Capture the cell that displays the provided text and extract its [x, y] central coordinate. 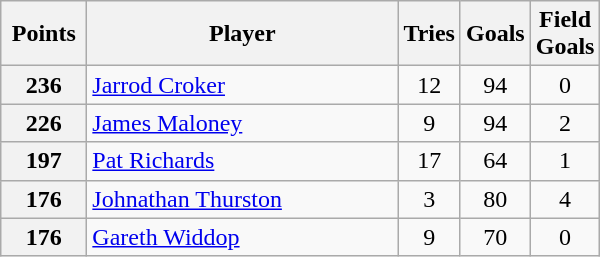
Pat Richards [242, 161]
226 [44, 123]
Field Goals [565, 34]
2 [565, 123]
12 [430, 85]
James Maloney [242, 123]
4 [565, 199]
17 [430, 161]
3 [430, 199]
Jarrod Croker [242, 85]
1 [565, 161]
64 [495, 161]
70 [495, 237]
Goals [495, 34]
Player [242, 34]
80 [495, 199]
236 [44, 85]
Johnathan Thurston [242, 199]
197 [44, 161]
Gareth Widdop [242, 237]
Points [44, 34]
Tries [430, 34]
